Output the (x, y) coordinate of the center of the cell containing the given text.  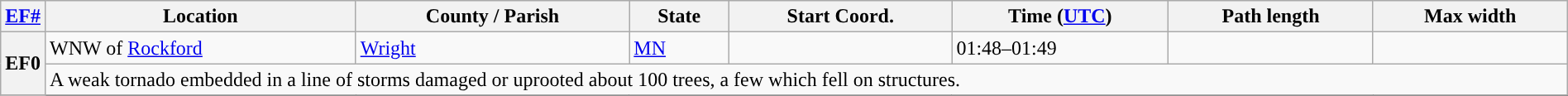
WNW of Rockford (200, 48)
County / Parish (493, 17)
Wright (493, 48)
A weak tornado embedded in a line of storms damaged or uprooted about 100 trees, a few which fell on structures. (806, 79)
Start Coord. (840, 17)
MN (680, 48)
Time (UTC) (1060, 17)
Location (200, 17)
Path length (1271, 17)
01:48–01:49 (1060, 48)
Max width (1470, 17)
EF0 (23, 64)
EF# (23, 17)
State (680, 17)
